Return (x, y) of the center of cell containing provided text 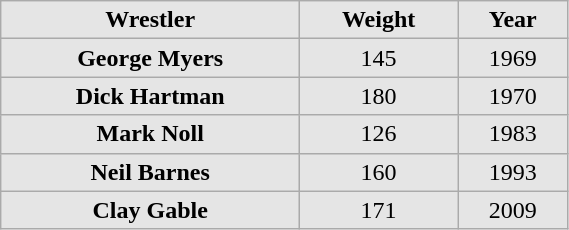
180 (379, 96)
1983 (514, 134)
Neil Barnes (150, 172)
Year (514, 20)
2009 (514, 210)
1993 (514, 172)
126 (379, 134)
Dick Hartman (150, 96)
Weight (379, 20)
Clay Gable (150, 210)
Mark Noll (150, 134)
George Myers (150, 58)
1969 (514, 58)
145 (379, 58)
1970 (514, 96)
160 (379, 172)
171 (379, 210)
Wrestler (150, 20)
